Extract the [X, Y] coordinate from the center of the cell holding the provided text.  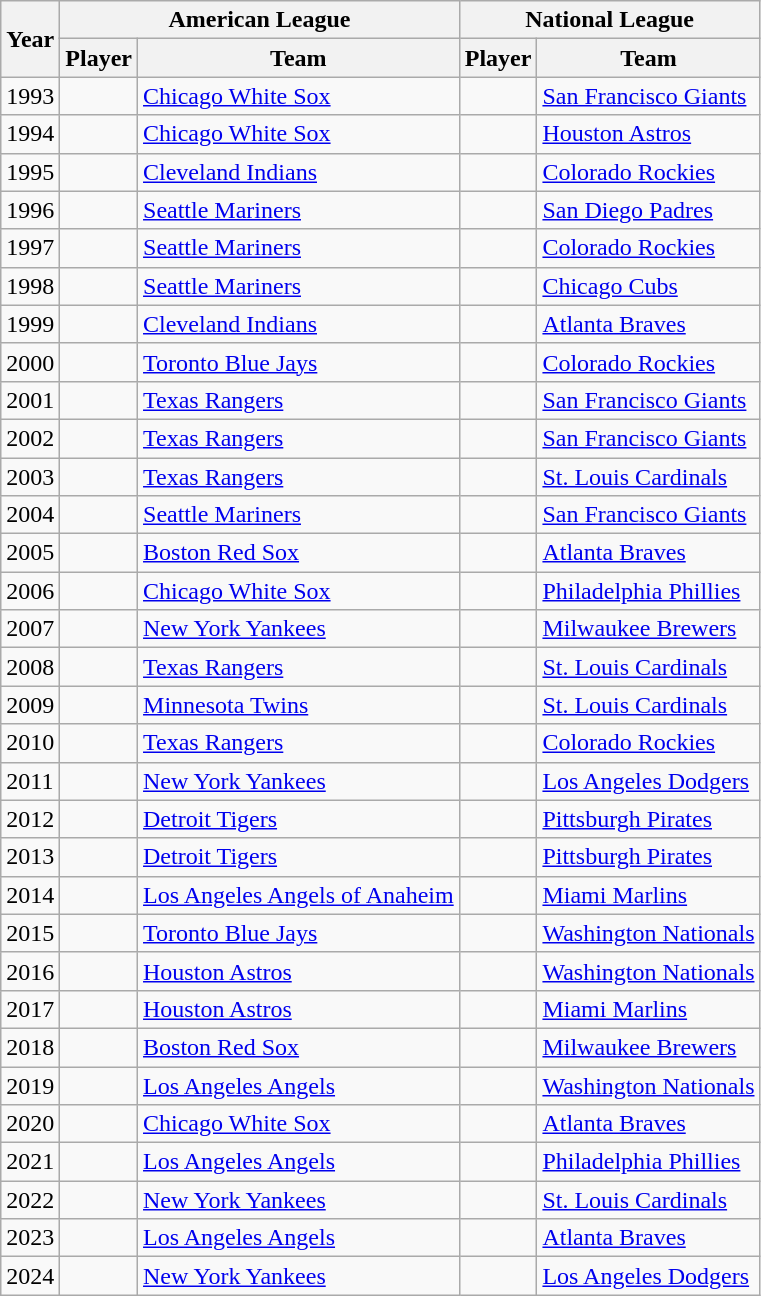
Minnesota Twins [299, 705]
2009 [30, 705]
2015 [30, 933]
1997 [30, 248]
2019 [30, 1085]
2022 [30, 1200]
2018 [30, 1047]
2024 [30, 1276]
2008 [30, 667]
2004 [30, 515]
2006 [30, 591]
2021 [30, 1162]
San Diego Padres [648, 210]
2010 [30, 743]
Chicago Cubs [648, 286]
2012 [30, 819]
2005 [30, 553]
2013 [30, 857]
2020 [30, 1124]
1994 [30, 134]
1996 [30, 210]
1995 [30, 172]
2023 [30, 1238]
2007 [30, 629]
National League [610, 20]
2002 [30, 438]
1998 [30, 286]
American League [260, 20]
2017 [30, 1009]
1993 [30, 96]
2003 [30, 477]
2011 [30, 781]
Los Angeles Angels of Anaheim [299, 895]
2014 [30, 895]
2001 [30, 400]
1999 [30, 324]
2016 [30, 971]
Year [30, 39]
2000 [30, 362]
